Return the (X, Y) coordinate for the center point of the cell that contains the specified text.  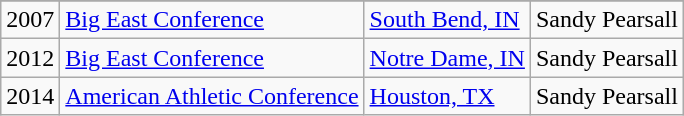
2014 (30, 96)
2007 (30, 20)
American Athletic Conference (212, 96)
2012 (30, 58)
Notre Dame, IN (447, 58)
South Bend, IN (447, 20)
Houston, TX (447, 96)
